For the text-containing cell, return its midpoint in (X, Y) coordinate format. 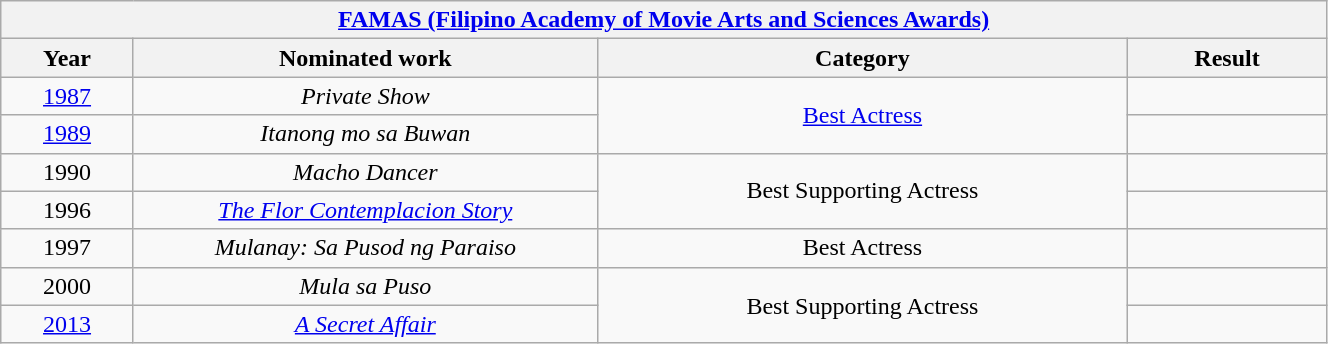
Nominated work (365, 58)
Itanong mo sa Buwan (365, 134)
1997 (68, 248)
Year (68, 58)
1987 (68, 96)
FAMAS (Filipino Academy of Movie Arts and Sciences Awards) (664, 20)
2000 (68, 286)
The Flor Contemplacion Story (365, 210)
Private Show (365, 96)
Result (1228, 58)
Category (862, 58)
Mula sa Puso (365, 286)
1989 (68, 134)
1996 (68, 210)
A Secret Affair (365, 324)
Mulanay: Sa Pusod ng Paraiso (365, 248)
Macho Dancer (365, 172)
1990 (68, 172)
2013 (68, 324)
